Locate the cell with the specified text and output its [x, y] center coordinate. 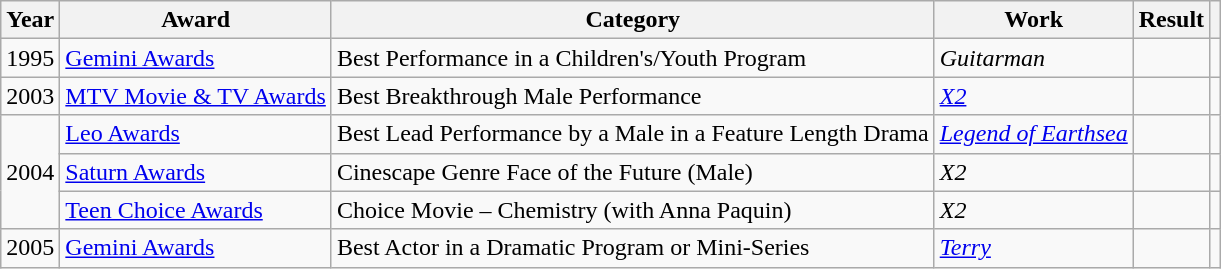
2003 [30, 96]
Guitarman [1034, 58]
Result [1171, 20]
Best Lead Performance by a Male in a Feature Length Drama [632, 134]
1995 [30, 58]
Year [30, 20]
Category [632, 20]
Award [196, 20]
Work [1034, 20]
Leo Awards [196, 134]
Teen Choice Awards [196, 210]
MTV Movie & TV Awards [196, 96]
Choice Movie – Chemistry (with Anna Paquin) [632, 210]
Best Breakthrough Male Performance [632, 96]
Cinescape Genre Face of the Future (Male) [632, 172]
2004 [30, 172]
Terry [1034, 248]
Saturn Awards [196, 172]
Best Performance in a Children's/Youth Program [632, 58]
Best Actor in a Dramatic Program or Mini‑Series [632, 248]
Legend of Earthsea [1034, 134]
2005 [30, 248]
